Extract the [x, y] coordinate from the center of the cell holding the provided text.  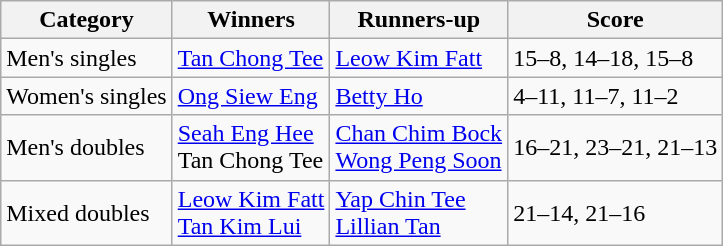
21–14, 21–16 [616, 212]
15–8, 14–18, 15–8 [616, 58]
Yap Chin Tee Lillian Tan [419, 212]
Women's singles [86, 96]
Men's singles [86, 58]
Betty Ho [419, 96]
Tan Chong Tee [251, 58]
Category [86, 20]
Mixed doubles [86, 212]
Chan Chim Bock Wong Peng Soon [419, 148]
Winners [251, 20]
16–21, 23–21, 21–13 [616, 148]
Men's doubles [86, 148]
Leow Kim Fatt [419, 58]
4–11, 11–7, 11–2 [616, 96]
Ong Siew Eng [251, 96]
Runners-up [419, 20]
Score [616, 20]
Leow Kim Fatt Tan Kim Lui [251, 212]
Seah Eng Hee Tan Chong Tee [251, 148]
